Provide the (x, y) coordinate of the cell's center where the given text is located.  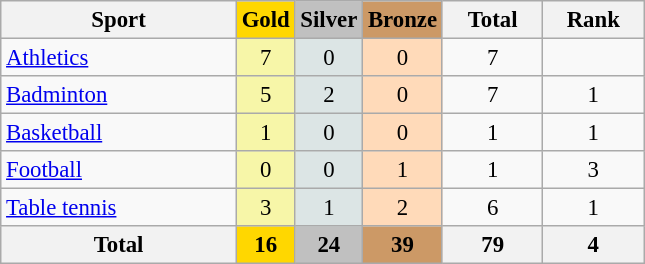
5 (266, 95)
79 (492, 245)
Sport (119, 20)
24 (329, 245)
Basketball (119, 133)
Bronze (403, 20)
Football (119, 170)
4 (594, 245)
6 (492, 208)
39 (403, 245)
Badminton (119, 95)
16 (266, 245)
Silver (329, 20)
Gold (266, 20)
Rank (594, 20)
Table tennis (119, 208)
Athletics (119, 58)
